Provide the [X, Y] coordinate of the cell's center where the given text is located.  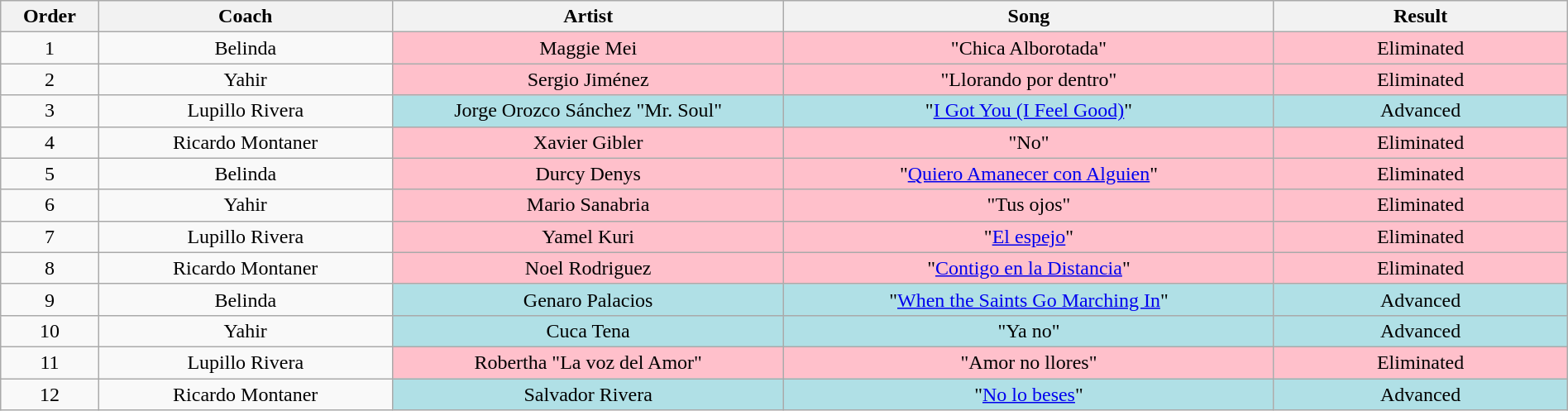
Salvador Rivera [588, 394]
Coach [245, 17]
Xavier Gibler [588, 142]
Maggie Mei [588, 48]
Result [1421, 17]
5 [50, 174]
11 [50, 362]
"Tus ojos" [1029, 205]
8 [50, 268]
"No lo beses" [1029, 394]
Song [1029, 17]
6 [50, 205]
Robertha "La voz del Amor" [588, 362]
Durcy Denys [588, 174]
Jorge Orozco Sánchez "Mr. Soul" [588, 111]
"Amor no llores" [1029, 362]
"Llorando por dentro" [1029, 79]
4 [50, 142]
12 [50, 394]
1 [50, 48]
Yamel Kuri [588, 237]
Mario Sanabria [588, 205]
Artist [588, 17]
Cuca Tena [588, 331]
"Contigo en la Distancia" [1029, 268]
"When the Saints Go Marching In" [1029, 299]
2 [50, 79]
"El espejo" [1029, 237]
9 [50, 299]
Order [50, 17]
"I Got You (I Feel Good)" [1029, 111]
"Chica Alborotada" [1029, 48]
3 [50, 111]
"Quiero Amanecer con Alguien" [1029, 174]
Noel Rodriguez [588, 268]
"No" [1029, 142]
Genaro Palacios [588, 299]
Sergio Jiménez [588, 79]
10 [50, 331]
7 [50, 237]
"Ya no" [1029, 331]
